Capture the cell that displays the provided text and extract its [x, y] central coordinate. 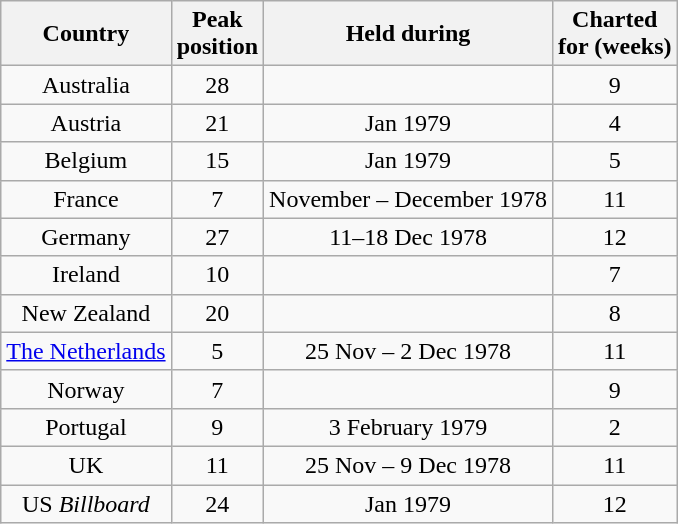
Ireland [86, 275]
24 [217, 503]
25 Nov – 2 Dec 1978 [408, 351]
Held during [408, 34]
Chartedfor (weeks) [614, 34]
Country [86, 34]
France [86, 199]
21 [217, 123]
2 [614, 427]
15 [217, 161]
Norway [86, 389]
Portugal [86, 427]
November – December 1978 [408, 199]
Belgium [86, 161]
3 February 1979 [408, 427]
25 Nov – 9 Dec 1978 [408, 465]
20 [217, 313]
US Billboard [86, 503]
The Netherlands [86, 351]
New Zealand [86, 313]
11–18 Dec 1978 [408, 237]
Germany [86, 237]
Peakposition [217, 34]
28 [217, 85]
Australia [86, 85]
10 [217, 275]
Austria [86, 123]
8 [614, 313]
4 [614, 123]
27 [217, 237]
UK [86, 465]
